Pinpoint the cell where the given text exists, returning its [X, Y] midpoint coordinate. 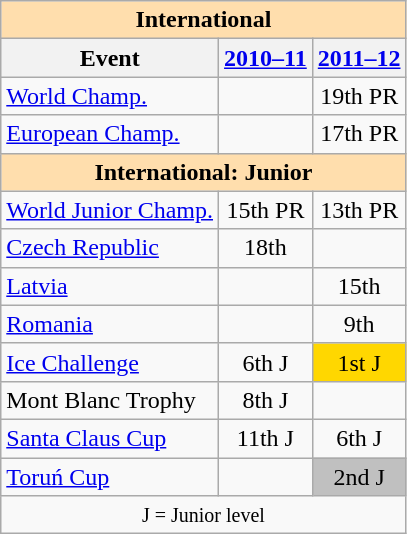
13th PR [359, 210]
15th [359, 286]
2011–12 [359, 58]
World Junior Champ. [110, 210]
11th J [266, 438]
17th PR [359, 134]
Event [110, 58]
International: Junior [204, 172]
9th [359, 324]
International [204, 20]
Latvia [110, 286]
8th J [266, 400]
European Champ. [110, 134]
2010–11 [266, 58]
1st J [359, 362]
18th [266, 248]
Czech Republic [110, 248]
World Champ. [110, 96]
19th PR [359, 96]
2nd J [359, 477]
J = Junior level [204, 515]
Romania [110, 324]
Santa Claus Cup [110, 438]
15th PR [266, 210]
Ice Challenge [110, 362]
Toruń Cup [110, 477]
Mont Blanc Trophy [110, 400]
